For the text-containing cell, return its midpoint in [X, Y] coordinate format. 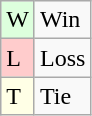
W [18, 20]
Tie [62, 96]
T [18, 96]
Win [62, 20]
Loss [62, 58]
L [18, 58]
